Find where the given text appears and provide that cell's center as [x, y] coordinate. 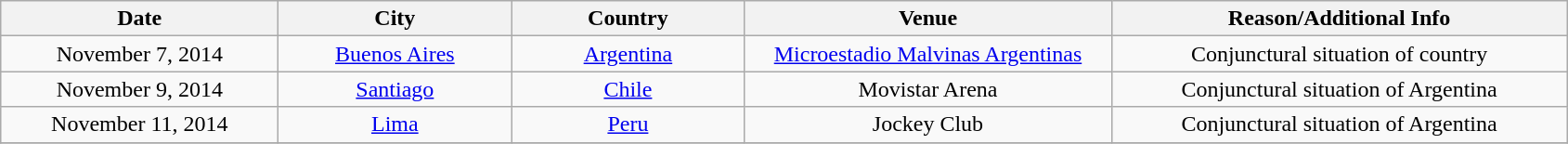
Conjunctural situation of country [1339, 54]
November 7, 2014 [139, 54]
Movistar Arena [928, 89]
November 11, 2014 [139, 124]
Venue [928, 19]
Chile [628, 89]
Peru [628, 124]
Country [628, 19]
Argentina [628, 54]
Santiago [395, 89]
Jockey Club [928, 124]
Reason/Additional Info [1339, 19]
Lima [395, 124]
Date [139, 19]
City [395, 19]
Buenos Aires [395, 54]
November 9, 2014 [139, 89]
Microestadio Malvinas Argentinas [928, 54]
